Find where the given text appears and provide that cell's center as [X, Y] coordinate. 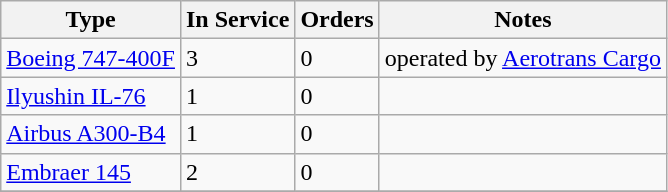
Embraer 145 [91, 172]
3 [237, 58]
Notes [522, 20]
Type [91, 20]
Orders [337, 20]
In Service [237, 20]
Ilyushin IL-76 [91, 96]
operated by Aerotrans Cargo [522, 58]
Airbus A300-B4 [91, 134]
2 [237, 172]
Boeing 747-400F [91, 58]
